Output the [X, Y] coordinate of the center of the cell containing the given text.  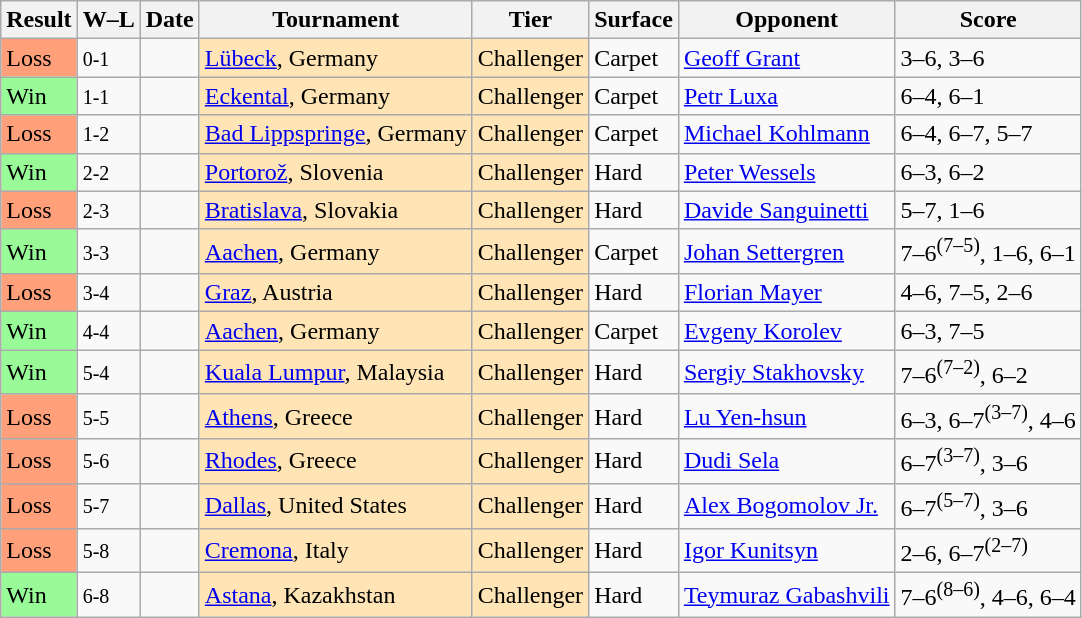
Tier [530, 20]
6–7(3–7), 3–6 [988, 462]
6–3, 6–2 [988, 172]
2-3 [108, 210]
3–6, 3–6 [988, 58]
5-8 [108, 550]
Opponent [786, 20]
2–6, 6–7(2–7) [988, 550]
6–4, 6–7, 5–7 [988, 134]
6-8 [108, 596]
Tournament [336, 20]
Lübeck, Germany [336, 58]
3-4 [108, 293]
Astana, Kazakhstan [336, 596]
Dudi Sela [786, 462]
Rhodes, Greece [336, 462]
0-1 [108, 58]
6–4, 6–1 [988, 96]
7–6(7–2), 6–2 [988, 372]
Lu Yen-hsun [786, 416]
1-2 [108, 134]
5–7, 1–6 [988, 210]
4-4 [108, 331]
6–3, 7–5 [988, 331]
Graz, Austria [336, 293]
Result [39, 20]
Evgeny Korolev [786, 331]
Score [988, 20]
Bratislava, Slovakia [336, 210]
5-4 [108, 372]
3-3 [108, 252]
Johan Settergren [786, 252]
Peter Wessels [786, 172]
Geoff Grant [786, 58]
Alex Bogomolov Jr. [786, 506]
Sergiy Stakhovsky [786, 372]
5-7 [108, 506]
4–6, 7–5, 2–6 [988, 293]
2-2 [108, 172]
5-6 [108, 462]
6–7(5–7), 3–6 [988, 506]
Athens, Greece [336, 416]
Petr Luxa [786, 96]
Michael Kohlmann [786, 134]
7–6(7–5), 1–6, 6–1 [988, 252]
Portorož, Slovenia [336, 172]
Eckental, Germany [336, 96]
Surface [634, 20]
Kuala Lumpur, Malaysia [336, 372]
Teymuraz Gabashvili [786, 596]
Davide Sanguinetti [786, 210]
Cremona, Italy [336, 550]
Date [170, 20]
5-5 [108, 416]
Dallas, United States [336, 506]
Florian Mayer [786, 293]
W–L [108, 20]
Igor Kunitsyn [786, 550]
7–6(8–6), 4–6, 6–4 [988, 596]
1-1 [108, 96]
Bad Lippspringe, Germany [336, 134]
6–3, 6–7(3–7), 4–6 [988, 416]
